Detect which cell encompasses the target text, then output its (x, y) center coordinate. 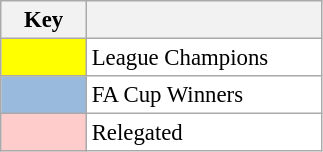
FA Cup Winners (204, 95)
League Champions (204, 58)
Relegated (204, 133)
Key (44, 20)
